Return the [X, Y] coordinate for the center point of the cell that contains the specified text.  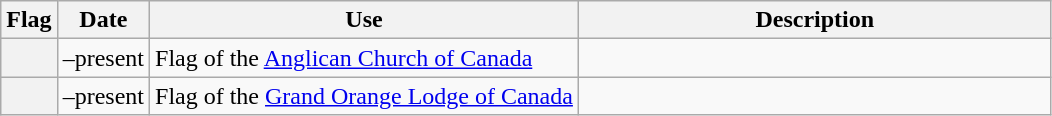
Description [814, 20]
Flag of the Grand Orange Lodge of Canada [364, 96]
Date [103, 20]
Flag of the Anglican Church of Canada [364, 58]
Use [364, 20]
Flag [29, 20]
